Return (x, y) of the center of cell containing provided text 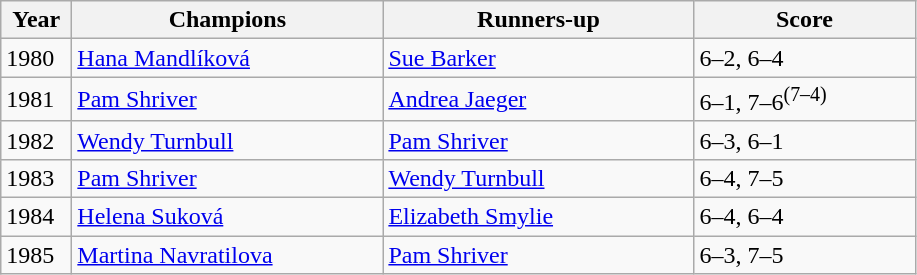
1982 (36, 140)
Martina Navratilova (228, 255)
Helena Suková (228, 217)
1980 (36, 58)
1983 (36, 178)
6–2, 6–4 (804, 58)
6–3, 7–5 (804, 255)
Champions (228, 20)
6–3, 6–1 (804, 140)
1985 (36, 255)
Runners-up (538, 20)
1984 (36, 217)
Elizabeth Smylie (538, 217)
6–4, 7–5 (804, 178)
Hana Mandlíková (228, 58)
6–4, 6–4 (804, 217)
Andrea Jaeger (538, 100)
1981 (36, 100)
Year (36, 20)
Score (804, 20)
Sue Barker (538, 58)
6–1, 7–6(7–4) (804, 100)
